Extract the (X, Y) coordinate from the center of the cell holding the provided text.  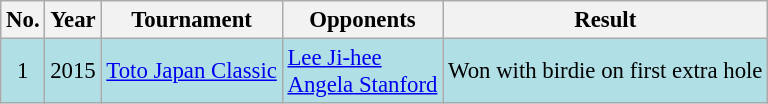
Won with birdie on first extra hole (606, 72)
1 (23, 72)
Toto Japan Classic (192, 72)
Lee Ji-hee Angela Stanford (362, 72)
Tournament (192, 20)
2015 (73, 72)
Year (73, 20)
Opponents (362, 20)
No. (23, 20)
Result (606, 20)
